Determine the (x, y) coordinate at the center of the cell enclosing the given text.  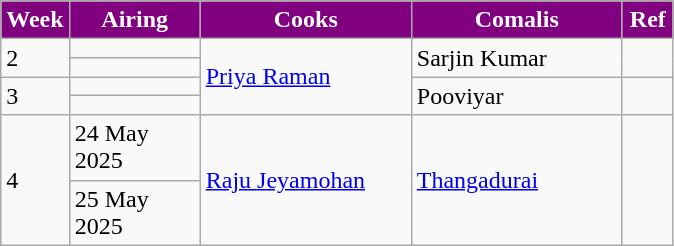
Cooks (306, 20)
Thangadurai (516, 180)
Pooviyar (516, 96)
25 May 2025 (134, 212)
Comalis (516, 20)
Sarjin Kumar (516, 58)
Priya Raman (306, 77)
Airing (134, 20)
24 May 2025 (134, 148)
Raju Jeyamohan (306, 180)
Week (35, 20)
2 (35, 58)
3 (35, 96)
Ref (648, 20)
4 (35, 180)
